For the text-containing cell, return its midpoint in (X, Y) coordinate format. 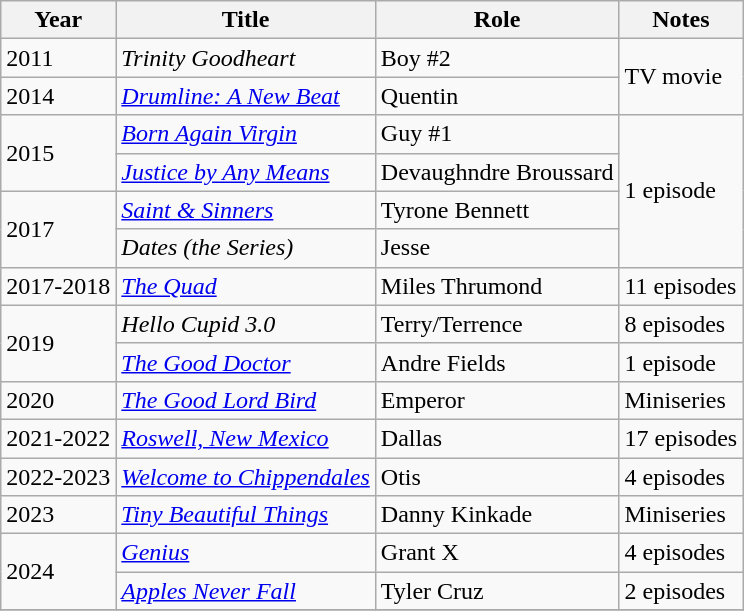
Genius (246, 553)
TV movie (681, 77)
Hello Cupid 3.0 (246, 324)
Tyler Cruz (497, 591)
Tyrone Bennett (497, 210)
Role (497, 20)
The Quad (246, 286)
2 episodes (681, 591)
Year (58, 20)
Danny Kinkade (497, 515)
Roswell, New Mexico (246, 438)
Grant X (497, 553)
Emperor (497, 400)
2022-2023 (58, 477)
2015 (58, 153)
2023 (58, 515)
2024 (58, 572)
Tiny Beautiful Things (246, 515)
2014 (58, 96)
Saint & Sinners (246, 210)
The Good Lord Bird (246, 400)
Devaughndre Broussard (497, 172)
8 episodes (681, 324)
The Good Doctor (246, 362)
2017 (58, 229)
17 episodes (681, 438)
11 episodes (681, 286)
Andre Fields (497, 362)
Notes (681, 20)
Jesse (497, 248)
Trinity Goodheart (246, 58)
Apples Never Fall (246, 591)
Miles Thrumond (497, 286)
2020 (58, 400)
Born Again Virgin (246, 134)
Dates (the Series) (246, 248)
2021-2022 (58, 438)
2017-2018 (58, 286)
Boy #2 (497, 58)
Welcome to Chippendales (246, 477)
Justice by Any Means (246, 172)
Dallas (497, 438)
Quentin (497, 96)
2019 (58, 343)
Title (246, 20)
Guy #1 (497, 134)
Terry/Terrence (497, 324)
Otis (497, 477)
Drumline: A New Beat (246, 96)
2011 (58, 58)
